Return (x, y) of the center of cell containing provided text 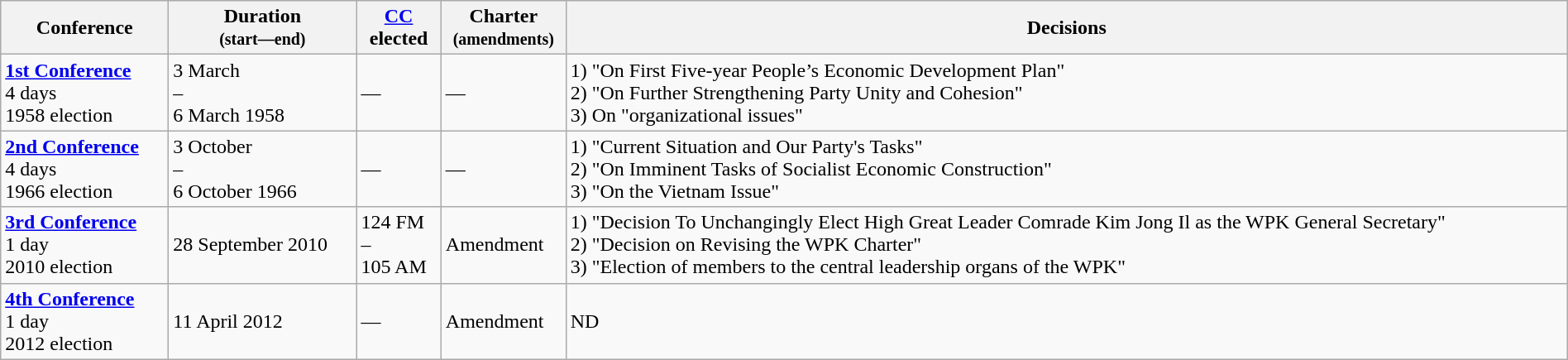
4th Conference1 day2012 election (84, 321)
3rd Conference1 day2010 election (84, 245)
11 April 2012 (263, 321)
1st Conference4 days1958 election (84, 93)
2nd Conference4 days1966 election (84, 169)
Duration(start—end) (263, 28)
Charter(amendments) (503, 28)
Conference (84, 28)
Decisions (1067, 28)
3 October–6 October 1966 (263, 169)
CCelected (399, 28)
ND (1067, 321)
1) "Current Situation and Our Party's Tasks"2) "On Imminent Tasks of Socialist Economic Construction"3) "On the Vietnam Issue" (1067, 169)
28 September 2010 (263, 245)
3 March–6 March 1958 (263, 93)
1) "On First Five-year People’s Economic Development Plan"2) "On Further Strengthening Party Unity and Cohesion"3) On "organizational issues" (1067, 93)
124 FM–105 AM (399, 245)
